Search for the cell housing the specified text and yield its [X, Y] center coordinate. 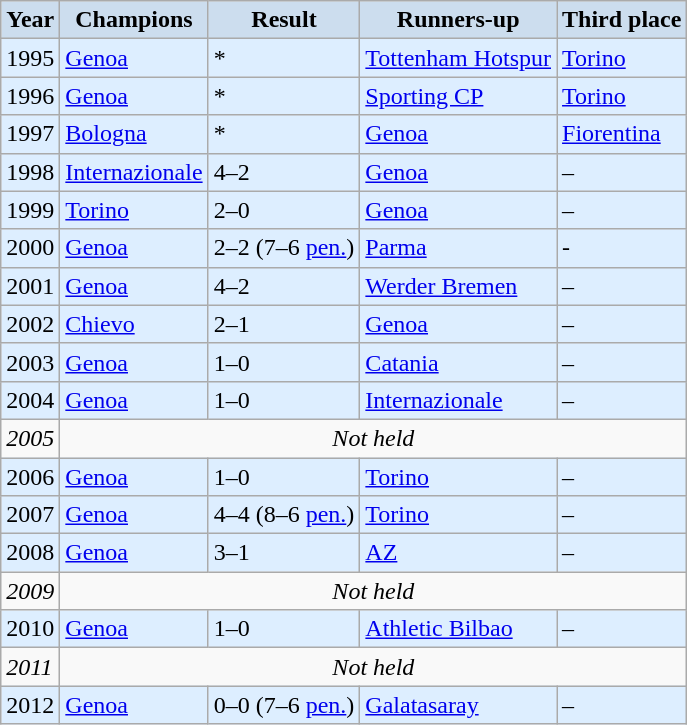
Champions [134, 20]
2–1 [284, 324]
2–2 (7–6 pen.) [284, 248]
1997 [30, 134]
Werder Bremen [458, 286]
2–0 [284, 210]
3–1 [284, 553]
2000 [30, 248]
1998 [30, 172]
Parma [458, 248]
Galatasaray [458, 705]
Chievo [134, 324]
2008 [30, 553]
Result [284, 20]
2002 [30, 324]
2007 [30, 515]
2012 [30, 705]
Third place [622, 20]
Runners-up [458, 20]
2009 [30, 591]
2011 [30, 667]
Bologna [134, 134]
0–0 (7–6 pen.) [284, 705]
Sporting CP [458, 96]
4–4 (8–6 pen.) [284, 515]
Year [30, 20]
2003 [30, 362]
2010 [30, 629]
1999 [30, 210]
1996 [30, 96]
Athletic Bilbao [458, 629]
- [622, 248]
2006 [30, 477]
AZ [458, 553]
1995 [30, 58]
2005 [30, 438]
2001 [30, 286]
Fiorentina [622, 134]
Tottenham Hotspur [458, 58]
Catania [458, 362]
2004 [30, 400]
